Extract the (x, y) coordinate from the center of the cell holding the provided text.  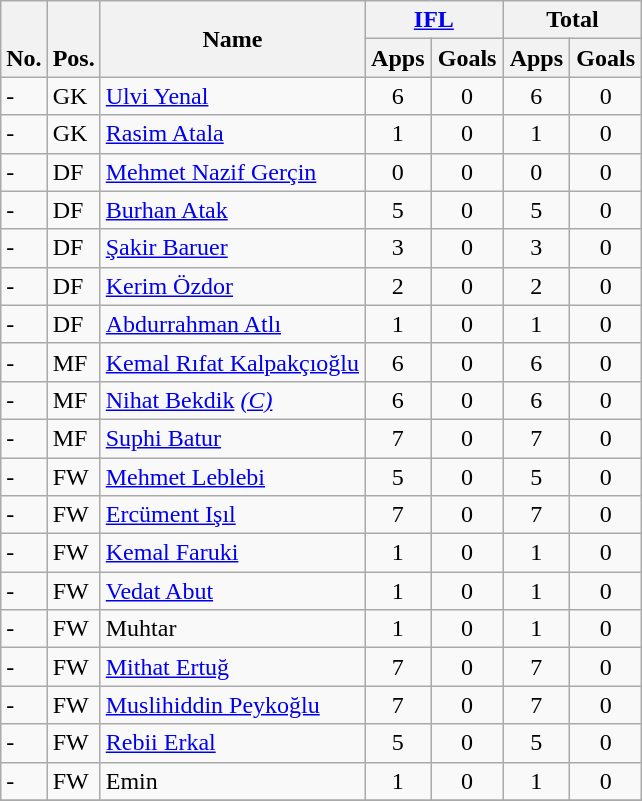
Abdurrahman Atlı (232, 324)
Rasim Atala (232, 134)
Muhtar (232, 629)
Muslihiddin Peykoğlu (232, 705)
Mithat Ertuğ (232, 667)
Pos. (74, 39)
Ercüment Işıl (232, 515)
Suphi Batur (232, 438)
Kemal Rıfat Kalpakçıoğlu (232, 362)
Total (572, 20)
Nihat Bekdik (C) (232, 400)
Burhan Atak (232, 210)
Name (232, 39)
Rebii Erkal (232, 743)
No. (24, 39)
Şakir Baruer (232, 248)
Kemal Faruki (232, 553)
Mehmet Leblebi (232, 477)
Mehmet Nazif Gerçin (232, 172)
Emin (232, 781)
Ulvi Yenal (232, 96)
IFL (434, 20)
Kerim Özdor (232, 286)
Vedat Abut (232, 591)
